From the cell containing the given text, extract its center point as [X, Y] coordinate. 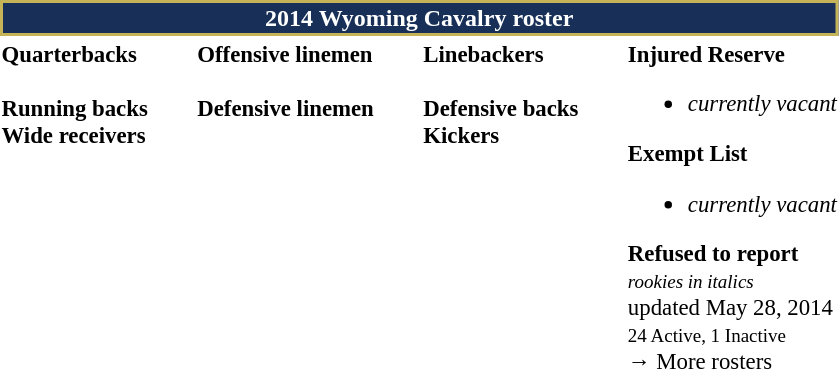
2014 Wyoming Cavalry roster [419, 18]
